Return [X, Y] of the center of cell containing provided text 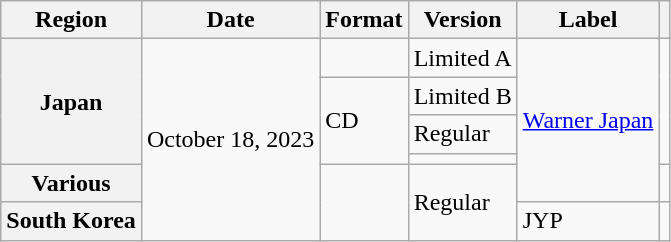
Japan [72, 102]
Label [588, 20]
Region [72, 20]
Format [364, 20]
October 18, 2023 [230, 140]
Limited A [462, 58]
Date [230, 20]
Limited B [462, 96]
CD [364, 120]
Warner Japan [588, 120]
JYP [588, 221]
Version [462, 20]
South Korea [72, 221]
Various [72, 183]
